For the text-containing cell, return its midpoint in [X, Y] coordinate format. 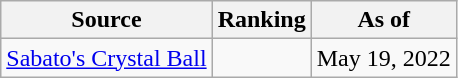
Sabato's Crystal Ball [106, 58]
Source [106, 20]
As of [384, 20]
Ranking [262, 20]
May 19, 2022 [384, 58]
